Detect which cell encompasses the target text, then output its (X, Y) center coordinate. 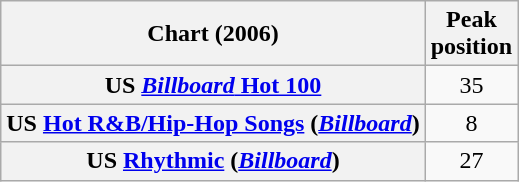
US Billboard Hot 100 (213, 85)
35 (471, 85)
US Hot R&B/Hip-Hop Songs (Billboard) (213, 123)
Chart (2006) (213, 34)
27 (471, 161)
8 (471, 123)
Peakposition (471, 34)
US Rhythmic (Billboard) (213, 161)
